Output the [x, y] coordinate of the center of the cell containing the given text.  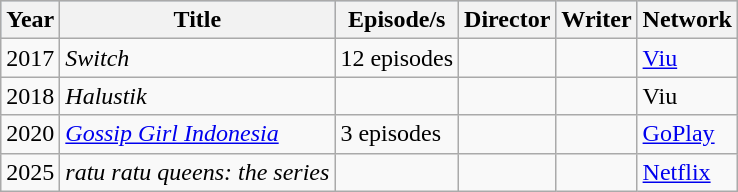
GoPlay [687, 134]
Year [30, 20]
Director [508, 20]
Writer [596, 20]
Switch [198, 58]
2025 [30, 172]
Episode/s [397, 20]
Network [687, 20]
Title [198, 20]
2018 [30, 96]
3 episodes [397, 134]
2020 [30, 134]
12 episodes [397, 58]
Netflix [687, 172]
Halustik [198, 96]
ratu ratu queens: the series [198, 172]
Gossip Girl Indonesia [198, 134]
2017 [30, 58]
